Find where the given text appears and provide that cell's center as [X, Y] coordinate. 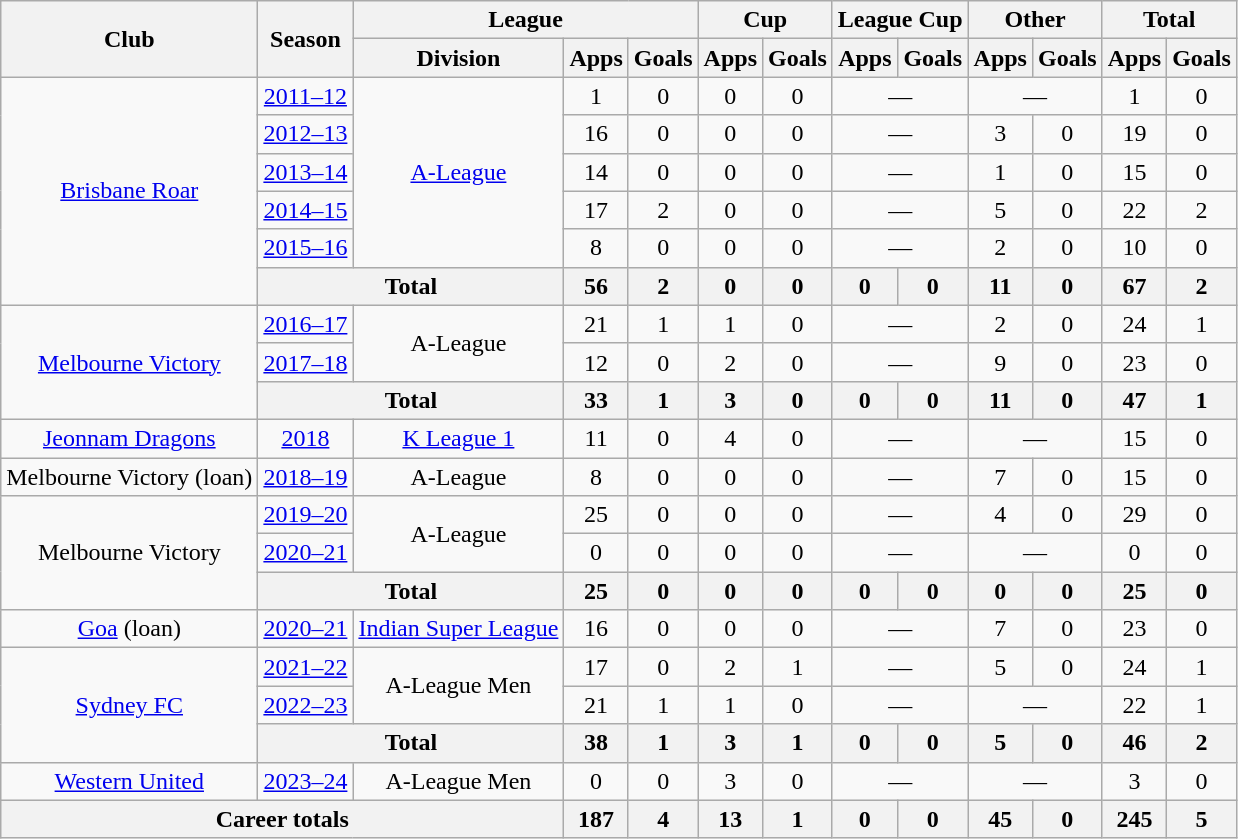
2011–12 [306, 96]
Other [1035, 20]
Goa (loan) [130, 629]
46 [1134, 743]
19 [1134, 134]
2023–24 [306, 781]
Melbourne Victory (loan) [130, 477]
Division [458, 58]
Cup [765, 20]
10 [1134, 248]
Jeonnam Dragons [130, 438]
K League 1 [458, 438]
Sydney FC [130, 705]
Western United [130, 781]
2015–16 [306, 248]
12 [596, 362]
38 [596, 743]
29 [1134, 515]
9 [1000, 362]
2018 [306, 438]
56 [596, 286]
47 [1134, 400]
2016–17 [306, 324]
League [526, 20]
2013–14 [306, 172]
2014–15 [306, 210]
13 [730, 819]
2021–22 [306, 667]
245 [1134, 819]
187 [596, 819]
2017–18 [306, 362]
2019–20 [306, 515]
Brisbane Roar [130, 191]
Club [130, 39]
67 [1134, 286]
Season [306, 39]
Indian Super League [458, 629]
14 [596, 172]
2018–19 [306, 477]
2012–13 [306, 134]
45 [1000, 819]
2022–23 [306, 705]
Career totals [282, 819]
33 [596, 400]
League Cup [900, 20]
